For the text-containing cell, return its midpoint in [X, Y] coordinate format. 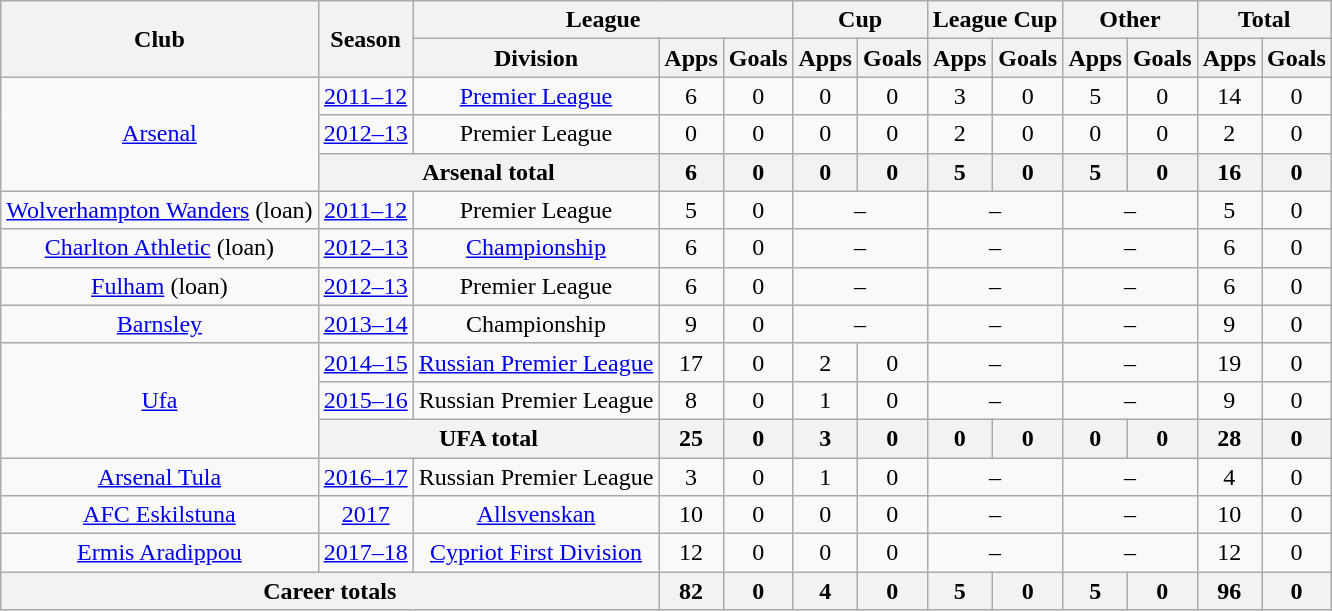
25 [691, 438]
Total [1264, 20]
82 [691, 591]
AFC Eskilstuna [160, 515]
Barnsley [160, 324]
2014–15 [366, 362]
Ermis Aradippou [160, 553]
Career totals [330, 591]
17 [691, 362]
96 [1229, 591]
8 [691, 400]
16 [1229, 172]
2017–18 [366, 553]
Arsenal [160, 134]
Club [160, 39]
Charlton Athletic (loan) [160, 248]
Cypriot First Division [536, 553]
Season [366, 39]
Arsenal Tula [160, 477]
League [603, 20]
Wolverhampton Wanders (loan) [160, 210]
2017 [366, 515]
14 [1229, 96]
UFA total [488, 438]
Allsvenskan [536, 515]
28 [1229, 438]
Other [1130, 20]
Division [536, 58]
Arsenal total [488, 172]
League Cup [995, 20]
Ufa [160, 400]
2015–16 [366, 400]
2013–14 [366, 324]
19 [1229, 362]
2016–17 [366, 477]
Fulham (loan) [160, 286]
Cup [860, 20]
